Return the [x, y] coordinate for the center point of the cell that contains the specified text.  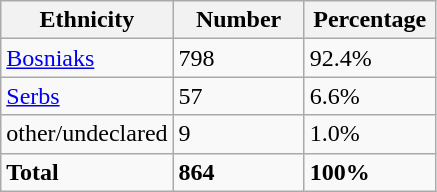
798 [238, 58]
6.6% [370, 96]
other/undeclared [87, 134]
Bosniaks [87, 58]
92.4% [370, 58]
57 [238, 96]
864 [238, 172]
100% [370, 172]
Percentage [370, 20]
1.0% [370, 134]
Number [238, 20]
Ethnicity [87, 20]
9 [238, 134]
Serbs [87, 96]
Total [87, 172]
